Capture the cell that displays the provided text and extract its [x, y] central coordinate. 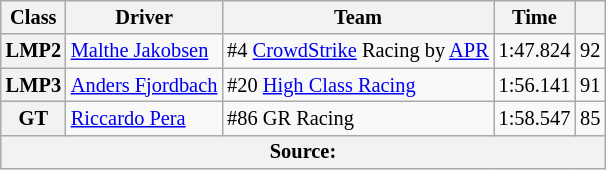
#4 CrowdStrike Racing by APR [358, 51]
GT [34, 118]
Team [358, 17]
#86 GR Racing [358, 118]
LMP2 [34, 51]
1:56.141 [535, 85]
92 [590, 51]
#20 High Class Racing [358, 85]
Source: [304, 152]
Anders Fjordbach [144, 85]
Malthe Jakobsen [144, 51]
1:58.547 [535, 118]
1:47.824 [535, 51]
LMP3 [34, 85]
Driver [144, 17]
Riccardo Pera [144, 118]
91 [590, 85]
Class [34, 17]
Time [535, 17]
85 [590, 118]
